Find where the given text appears and provide that cell's center as [x, y] coordinate. 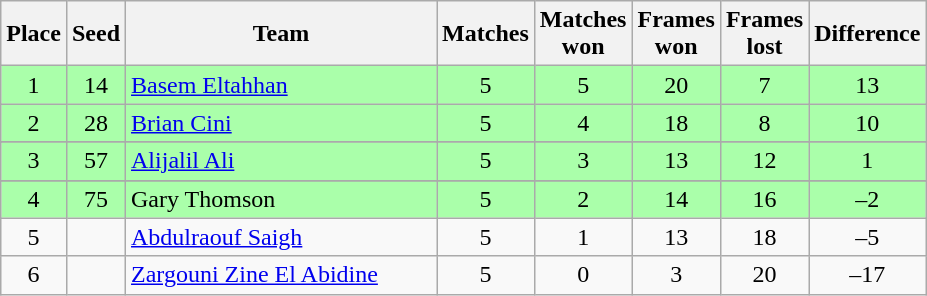
6 [34, 275]
0 [583, 275]
Zargouni Zine El Abidine [282, 275]
Place [34, 34]
Matches won [583, 34]
Matches [486, 34]
Seed [96, 34]
7 [764, 85]
28 [96, 123]
10 [868, 123]
Brian Cini [282, 123]
57 [96, 161]
Team [282, 34]
Alijalil Ali [282, 161]
Difference [868, 34]
–5 [868, 237]
Frames lost [764, 34]
Frames won [676, 34]
Gary Thomson [282, 199]
75 [96, 199]
–17 [868, 275]
–2 [868, 199]
Basem Eltahhan [282, 85]
16 [764, 199]
8 [764, 123]
12 [764, 161]
Abdulraouf Saigh [282, 237]
